Pinpoint the cell where the given text exists, returning its [X, Y] midpoint coordinate. 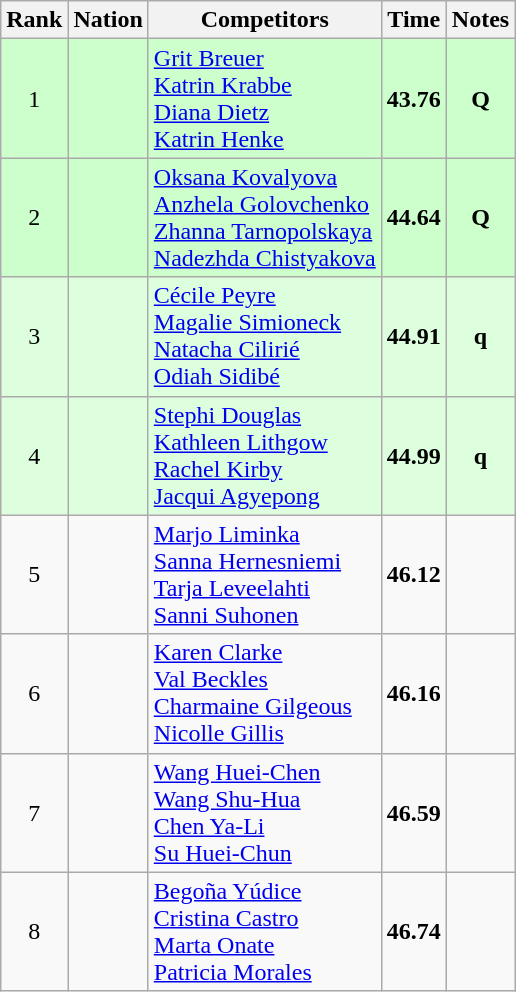
46.74 [414, 932]
Competitors [264, 20]
44.99 [414, 456]
Notes [480, 20]
46.16 [414, 694]
Begoña YúdiceCristina CastroMarta OnatePatricia Morales [264, 932]
3 [34, 336]
Nation [108, 20]
Oksana KovalyovaAnzhela GolovchenkoZhanna TarnopolskayaNadezhda Chistyakova [264, 218]
46.12 [414, 574]
6 [34, 694]
2 [34, 218]
Marjo LiminkaSanna HernesniemiTarja LeveelahtiSanni Suhonen [264, 574]
43.76 [414, 98]
Wang Huei-ChenWang Shu-HuaChen Ya-LiSu Huei-Chun [264, 812]
4 [34, 456]
Stephi DouglasKathleen LithgowRachel KirbyJacqui Agyepong [264, 456]
44.91 [414, 336]
5 [34, 574]
46.59 [414, 812]
Grit BreuerKatrin KrabbeDiana DietzKatrin Henke [264, 98]
Time [414, 20]
7 [34, 812]
1 [34, 98]
Karen ClarkeVal BecklesCharmaine GilgeousNicolle Gillis [264, 694]
8 [34, 932]
Rank [34, 20]
44.64 [414, 218]
Cécile PeyreMagalie SimioneckNatacha CiliriéOdiah Sidibé [264, 336]
